Output the [x, y] coordinate of the center of the cell containing the given text.  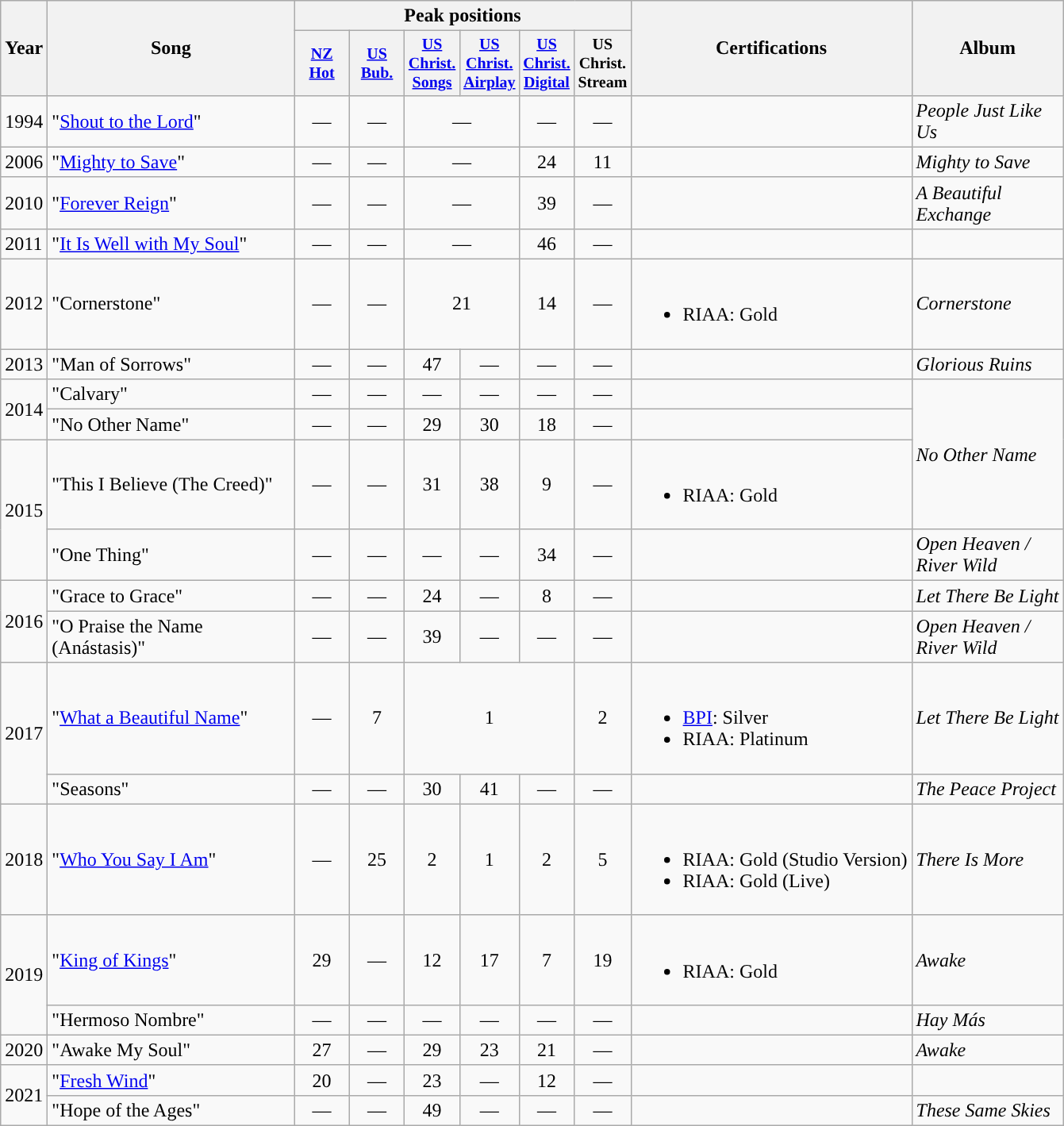
2006 [24, 162]
2021 [24, 1095]
Year [24, 48]
"Shout to the Lord" [171, 121]
USChrist.Stream [603, 63]
"One Thing" [171, 555]
"Cornerstone" [171, 305]
47 [432, 364]
"Mighty to Save" [171, 162]
People Just Like Us [987, 121]
NZHot [322, 63]
"Who You Say I Am" [171, 859]
2017 [24, 733]
No Other Name [987, 454]
US Bub. [376, 63]
49 [432, 1110]
2010 [24, 203]
Certifications [771, 48]
31 [432, 484]
8 [546, 596]
"No Other Name" [171, 425]
34 [546, 555]
"O Praise the Name (Anástasis)" [171, 636]
2015 [24, 510]
Hay Más [987, 1020]
2013 [24, 364]
20 [322, 1080]
"Man of Sorrows" [171, 364]
14 [546, 305]
41 [489, 789]
2020 [24, 1050]
Album [987, 48]
There Is More [987, 859]
18 [546, 425]
Mighty to Save [987, 162]
"Forever Reign" [171, 203]
A Beautiful Exchange [987, 203]
11 [603, 162]
USChrist.Digital [546, 63]
"What a Beautiful Name" [171, 718]
"This I Believe (The Creed)" [171, 484]
Peak positions [463, 16]
"Fresh Wind" [171, 1080]
5 [603, 859]
2019 [24, 974]
These Same Skies [987, 1110]
1994 [24, 121]
17 [489, 960]
9 [546, 484]
RIAA: Gold (Studio Version)RIAA: Gold (Live) [771, 859]
2011 [24, 244]
27 [322, 1050]
"It Is Well with My Soul" [171, 244]
46 [546, 244]
19 [603, 960]
2014 [24, 409]
"Awake My Soul" [171, 1050]
Glorious Ruins [987, 364]
Song [171, 48]
38 [489, 484]
USChrist.Songs [432, 63]
"Seasons" [171, 789]
25 [376, 859]
2016 [24, 622]
2018 [24, 859]
"King of Kings" [171, 960]
USChrist.Airplay [489, 63]
BPI: SilverRIAA: Platinum [771, 718]
"Hope of the Ages" [171, 1110]
2012 [24, 305]
"Grace to Grace" [171, 596]
Cornerstone [987, 305]
The Peace Project [987, 789]
"Calvary" [171, 394]
"Hermoso Nombre" [171, 1020]
